Extract the (x, y) coordinate from the center of the cell holding the provided text.  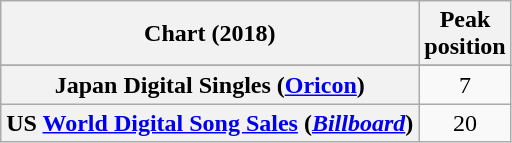
Japan Digital Singles (Oricon) (210, 85)
Chart (2018) (210, 34)
20 (465, 123)
US World Digital Song Sales (Billboard) (210, 123)
Peakposition (465, 34)
7 (465, 85)
